Identify which cell holds the provided text, then report its (X, Y) central coordinate. 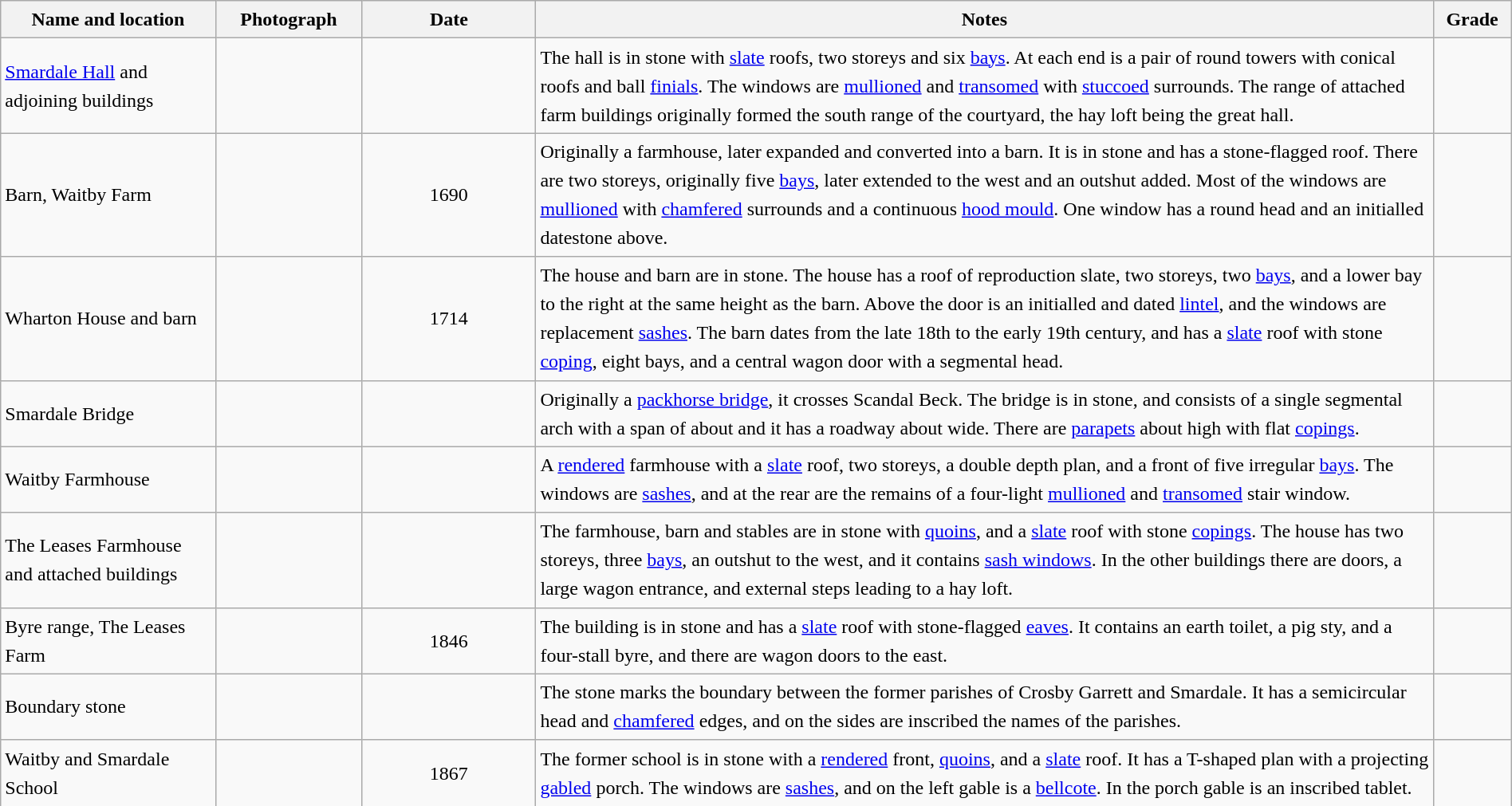
Photograph (289, 19)
Byre range, The Leases Farm (108, 641)
Wharton House and barn (108, 319)
Waitby and Smardale School (108, 773)
1714 (449, 319)
Date (449, 19)
Smardale Bridge (108, 413)
1846 (449, 641)
1867 (449, 773)
Barn, Waitby Farm (108, 195)
1690 (449, 195)
The Leases Farmhouse and attached buildings (108, 560)
Notes (984, 19)
Boundary stone (108, 706)
Smardale Hall and adjoining buildings (108, 86)
Waitby Farmhouse (108, 480)
Grade (1472, 19)
Name and location (108, 19)
